Return [x, y] of the center of cell containing provided text 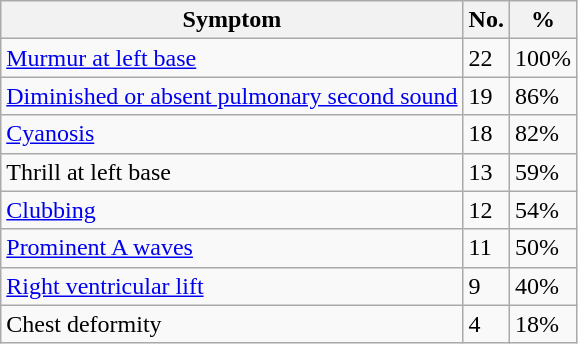
50% [542, 248]
Symptom [232, 20]
Cyanosis [232, 134]
18 [486, 134]
Diminished or absent pulmonary second sound [232, 96]
11 [486, 248]
86% [542, 96]
Right ventricular lift [232, 286]
Chest deformity [232, 324]
12 [486, 210]
% [542, 20]
40% [542, 286]
82% [542, 134]
100% [542, 58]
Clubbing [232, 210]
4 [486, 324]
No. [486, 20]
54% [542, 210]
19 [486, 96]
13 [486, 172]
Murmur at left base [232, 58]
Thrill at left base [232, 172]
9 [486, 286]
Prominent A waves [232, 248]
59% [542, 172]
22 [486, 58]
18% [542, 324]
